Find where the given text appears and provide that cell's center as [X, Y] coordinate. 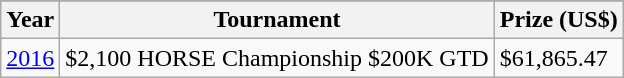
Year [30, 20]
2016 [30, 58]
$2,100 HORSE Championship $200K GTD [277, 58]
Prize (US$) [558, 20]
Tournament [277, 20]
$61,865.47 [558, 58]
